Extract the (x, y) coordinate from the center of the cell holding the provided text.  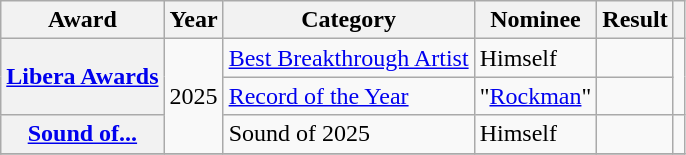
Nominee (536, 20)
Record of the Year (348, 96)
Category (348, 20)
Sound of 2025 (348, 134)
Best Breakthrough Artist (348, 58)
"Rockman" (536, 96)
2025 (194, 96)
Year (194, 20)
Sound of... (82, 134)
Award (82, 20)
Result (635, 20)
Libera Awards (82, 77)
